Determine the (x, y) coordinate at the center of the cell enclosing the given text.  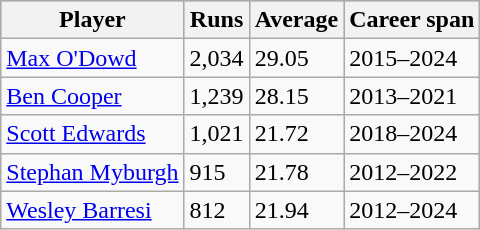
915 (216, 172)
Max O'Dowd (92, 58)
Ben Cooper (92, 96)
28.15 (296, 96)
21.78 (296, 172)
812 (216, 210)
21.94 (296, 210)
2013–2021 (412, 96)
2015–2024 (412, 58)
2012–2022 (412, 172)
1,239 (216, 96)
29.05 (296, 58)
21.72 (296, 134)
Wesley Barresi (92, 210)
Stephan Myburgh (92, 172)
2018–2024 (412, 134)
1,021 (216, 134)
Scott Edwards (92, 134)
Runs (216, 20)
Player (92, 20)
2,034 (216, 58)
Career span (412, 20)
Average (296, 20)
2012–2024 (412, 210)
